Capture the cell that displays the provided text and extract its [x, y] central coordinate. 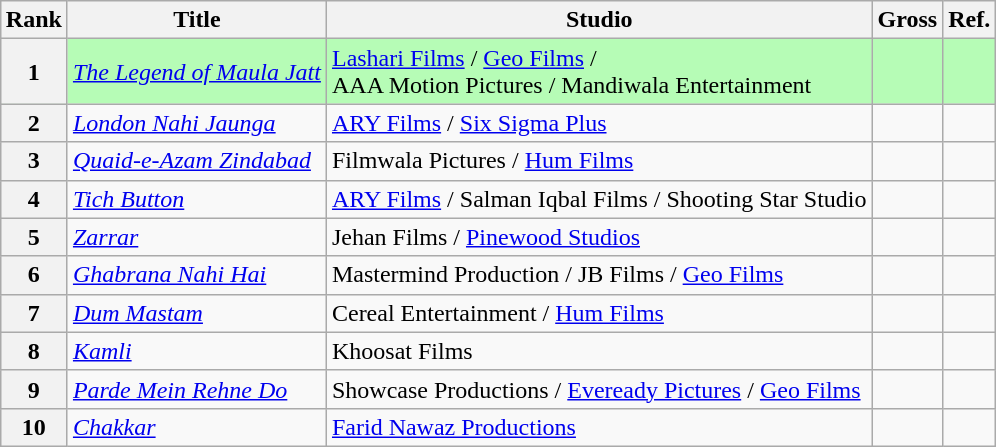
Khoosat Films [599, 351]
Lashari Films / Geo Films /AAA Motion Pictures / Mandiwala Entertainment [599, 72]
Parde Mein Rehne Do [196, 389]
Studio [599, 20]
2 [34, 123]
9 [34, 389]
Mastermind Production / JB Films / Geo Films [599, 275]
Cereal Entertainment / Hum Films [599, 313]
Tich Button [196, 199]
5 [34, 237]
Showcase Productions / Eveready Pictures / Geo Films [599, 389]
London Nahi Jaunga [196, 123]
Title [196, 20]
6 [34, 275]
Ghabrana Nahi Hai [196, 275]
Farid Nawaz Productions [599, 427]
ARY Films / Six Sigma Plus [599, 123]
Kamli [196, 351]
Zarrar [196, 237]
Filmwala Pictures / Hum Films [599, 161]
Gross [908, 20]
ARY Films / Salman Iqbal Films / Shooting Star Studio [599, 199]
1 [34, 72]
7 [34, 313]
Quaid-e-Azam Zindabad [196, 161]
8 [34, 351]
Rank [34, 20]
Dum Mastam [196, 313]
3 [34, 161]
10 [34, 427]
4 [34, 199]
Ref. [970, 20]
Jehan Films / Pinewood Studios [599, 237]
The Legend of Maula Jatt [196, 72]
Chakkar [196, 427]
